Scan for the cell matching the given text and deliver its [X, Y] coordinate at center. 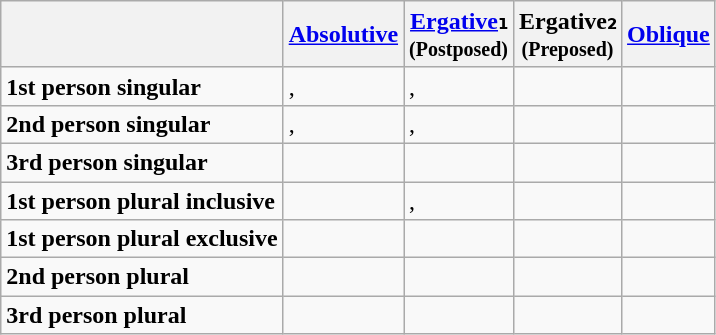
2nd person plural [142, 277]
1st person plural exclusive [142, 239]
1st person singular [142, 86]
Ergative₁(Postposed) [459, 34]
Ergative₂(Preposed) [567, 34]
Oblique [669, 34]
2nd person singular [142, 124]
1st person plural inclusive [142, 201]
3rd person plural [142, 315]
Absolutive [343, 34]
3rd person singular [142, 162]
